Return the (X, Y) coordinate for the center point of the cell that contains the specified text.  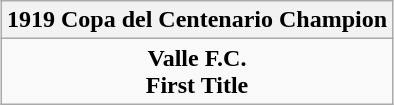
1919 Copa del Centenario Champion (196, 20)
Valle F.C.First Title (196, 72)
